Detect which cell encompasses the target text, then output its [x, y] center coordinate. 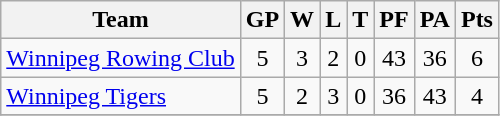
T [360, 20]
PA [434, 20]
GP [262, 20]
4 [476, 96]
Pts [476, 20]
W [302, 20]
L [334, 20]
Team [120, 20]
Winnipeg Tigers [120, 96]
6 [476, 58]
PF [394, 20]
Winnipeg Rowing Club [120, 58]
